Identify which cell holds the provided text, then report its (X, Y) central coordinate. 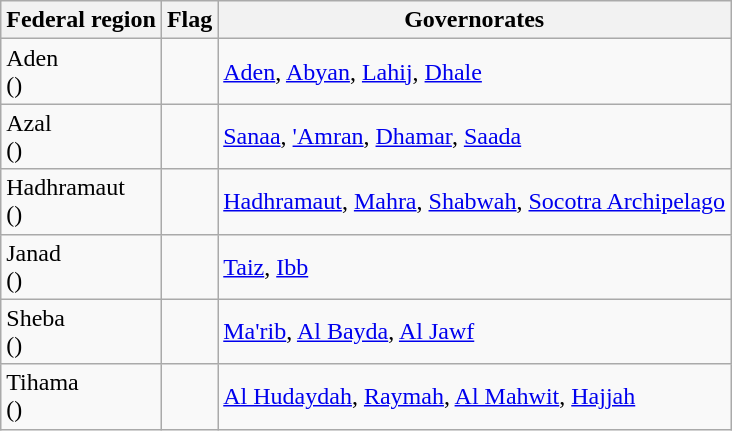
Aden, Abyan, Lahij, Dhale (474, 72)
Sheba() (82, 332)
Tihama() (82, 396)
Hadhramaut, Mahra, Shabwah, Socotra Archipelago (474, 202)
Ma'rib, Al Bayda, Al Jawf (474, 332)
Flag (189, 20)
Sanaa, 'Amran, Dhamar, Saada (474, 136)
Hadhramaut() (82, 202)
Al Hudaydah, Raymah, Al Mahwit, Hajjah (474, 396)
Aden() (82, 72)
Azal() (82, 136)
Federal region (82, 20)
Taiz, Ibb (474, 266)
Governorates (474, 20)
Janad() (82, 266)
